Return the (X, Y) coordinate for the center point of the cell that contains the specified text.  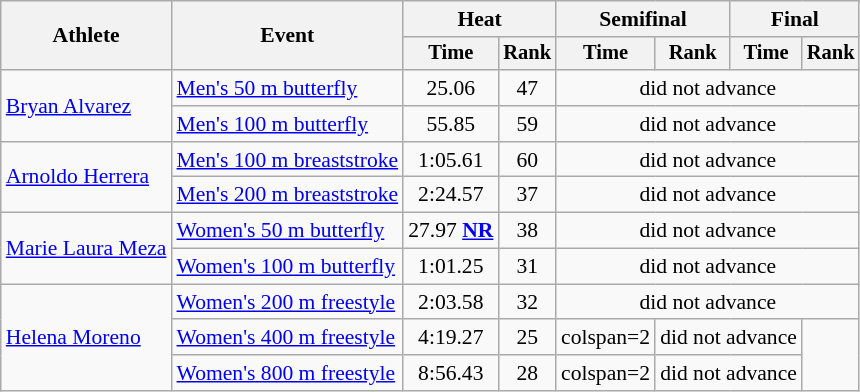
47 (527, 88)
31 (527, 267)
38 (527, 231)
1:01.25 (450, 267)
Women's 100 m butterfly (287, 267)
Women's 400 m freestyle (287, 338)
Bryan Alvarez (86, 106)
Arnoldo Herrera (86, 178)
Men's 50 m butterfly (287, 88)
4:19.27 (450, 338)
Athlete (86, 36)
Helena Moreno (86, 338)
32 (527, 302)
37 (527, 195)
2:24.57 (450, 195)
25 (527, 338)
Men's 200 m breaststroke (287, 195)
Women's 50 m butterfly (287, 231)
Semifinal (643, 19)
Final (794, 19)
Men's 100 m butterfly (287, 124)
60 (527, 160)
25.06 (450, 88)
2:03.58 (450, 302)
28 (527, 373)
Men's 100 m breaststroke (287, 160)
Marie Laura Meza (86, 248)
Event (287, 36)
1:05.61 (450, 160)
59 (527, 124)
Heat (480, 19)
8:56.43 (450, 373)
Women's 200 m freestyle (287, 302)
55.85 (450, 124)
27.97 NR (450, 231)
Women's 800 m freestyle (287, 373)
